Return [x, y] of the center of cell containing provided text 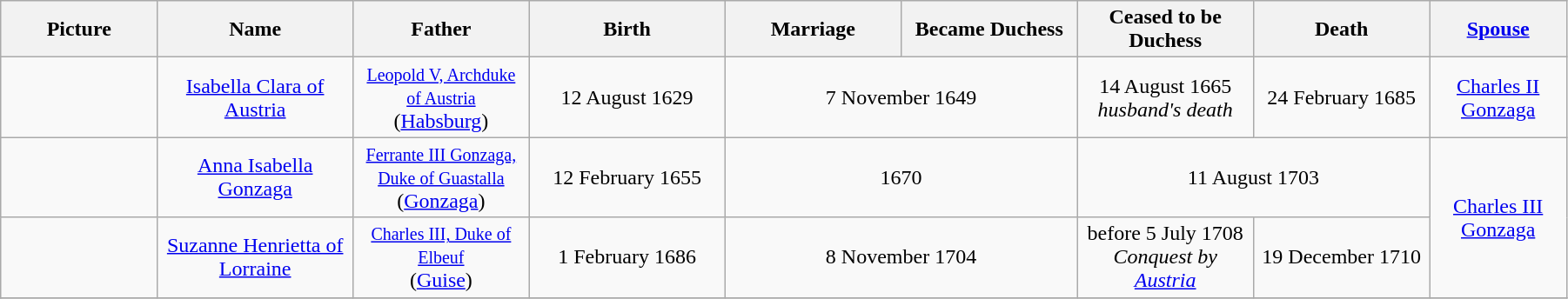
Father [441, 30]
8 November 1704 [901, 257]
Charles III, Duke of Elbeuf(Guise) [441, 257]
Birth [627, 30]
Marriage [813, 30]
Anna Isabella Gonzaga [256, 177]
24 February 1685 [1341, 97]
Ferrante III Gonzaga, Duke of Guastalla(Gonzaga) [441, 177]
19 December 1710 [1341, 257]
1670 [901, 177]
1 February 1686 [627, 257]
Isabella Clara of Austria [256, 97]
11 August 1703 [1253, 177]
Charles III Gonzaga [1498, 217]
12 August 1629 [627, 97]
Leopold V, Archduke of Austria(Habsburg) [441, 97]
Became Duchess [989, 30]
Suzanne Henrietta of Lorraine [256, 257]
Spouse [1498, 30]
Charles II Gonzaga [1498, 97]
12 February 1655 [627, 177]
7 November 1649 [901, 97]
Death [1341, 30]
14 August 1665husband's death [1165, 97]
Name [256, 30]
Picture [79, 30]
Ceased to be Duchess [1165, 30]
before 5 July 1708Conquest by Austria [1165, 257]
